Scan for the cell matching the given text and deliver its (x, y) coordinate at center. 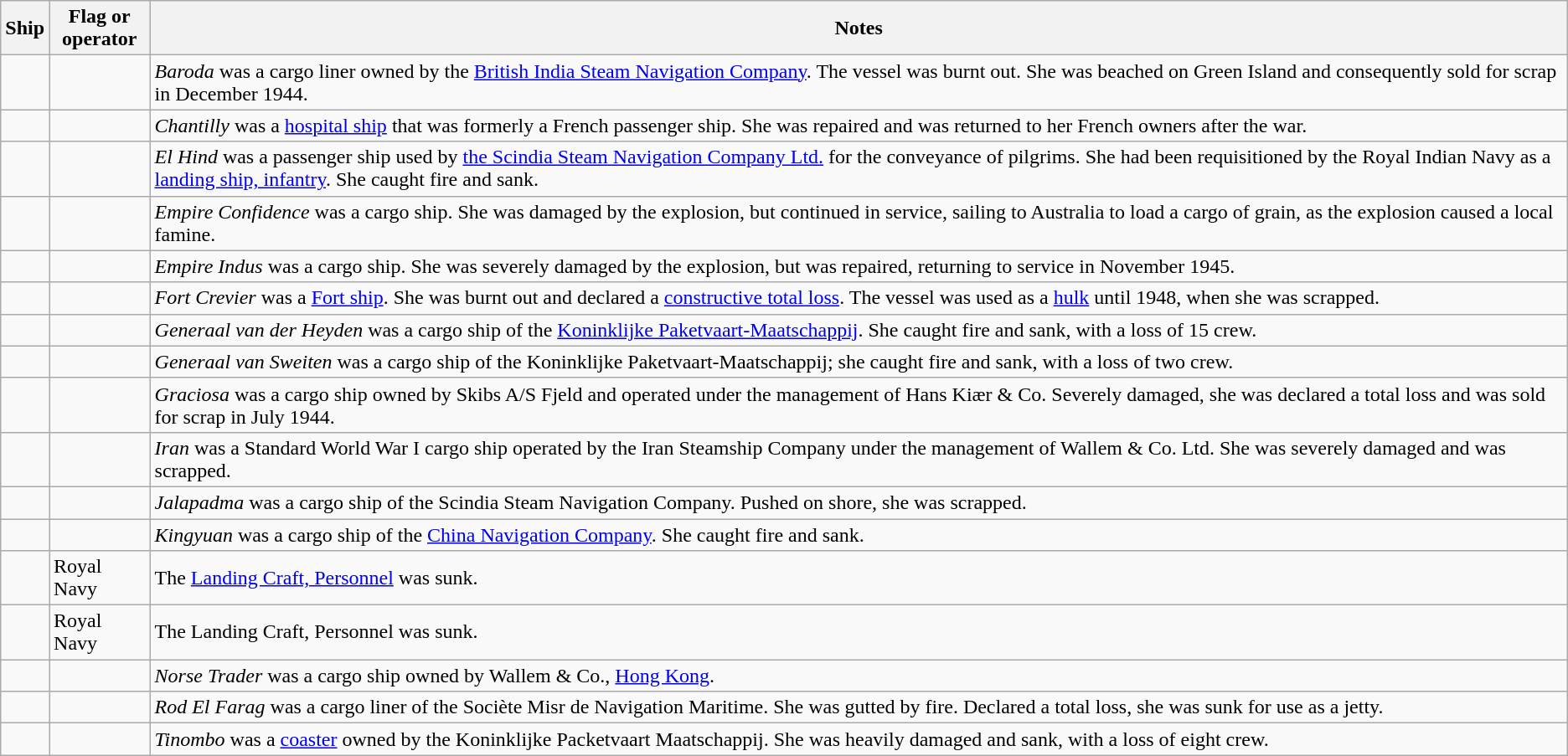
Chantilly was a hospital ship that was formerly a French passenger ship. She was repaired and was returned to her French owners after the war. (859, 126)
Jalapadma was a cargo ship of the Scindia Steam Navigation Company. Pushed on shore, she was scrapped. (859, 502)
Notes (859, 28)
Empire Indus was a cargo ship. She was severely damaged by the explosion, but was repaired, returning to service in November 1945. (859, 266)
Tinombo was a coaster owned by the Koninklijke Packetvaart Maatschappij. She was heavily damaged and sank, with a loss of eight crew. (859, 739)
Ship (25, 28)
Kingyuan was a cargo ship of the China Navigation Company. She caught fire and sank. (859, 535)
Norse Trader was a cargo ship owned by Wallem & Co., Hong Kong. (859, 676)
Generaal van Sweiten was a cargo ship of the Koninklijke Paketvaart-Maatschappij; she caught fire and sank, with a loss of two crew. (859, 362)
Flag oroperator (100, 28)
Generaal van der Heyden was a cargo ship of the Koninklijke Paketvaart-Maatschappij. She caught fire and sank, with a loss of 15 crew. (859, 330)
